Determine the [X, Y] coordinate at the center of the cell enclosing the given text.  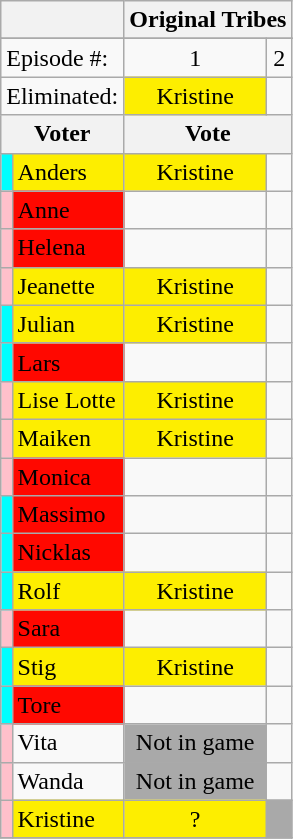
Tore [68, 705]
Anders [68, 172]
Lise Lotte [68, 400]
Episode #: [62, 58]
Massimo [68, 515]
2 [280, 58]
Original Tribes [208, 20]
Rolf [68, 591]
Vita [68, 743]
1 [196, 58]
Julian [68, 324]
Stig [68, 667]
Helena [68, 248]
Jeanette [68, 286]
Eliminated: [62, 96]
Voter [62, 134]
Nicklas [68, 553]
Sara [68, 629]
Vote [208, 134]
Monica [68, 477]
? [196, 819]
Anne [68, 210]
Wanda [68, 781]
Lars [68, 362]
Maiken [68, 438]
